Extract the [x, y] coordinate from the center of the cell holding the provided text.  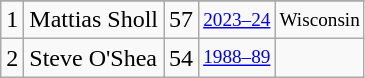
2023–24 [237, 20]
54 [182, 58]
Mattias Sholl [94, 20]
2 [12, 58]
57 [182, 20]
1 [12, 20]
1988–89 [237, 58]
Steve O'Shea [94, 58]
Wisconsin [320, 20]
